Detect which cell encompasses the target text, then output its (X, Y) center coordinate. 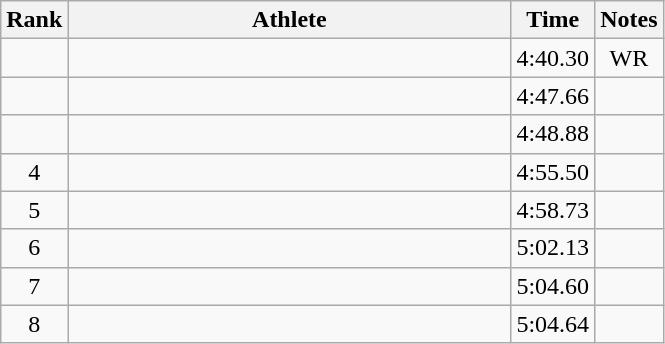
6 (34, 248)
5:04.64 (553, 324)
WR (629, 58)
Time (553, 20)
4:55.50 (553, 172)
8 (34, 324)
Athlete (290, 20)
5:02.13 (553, 248)
7 (34, 286)
4:40.30 (553, 58)
4 (34, 172)
5 (34, 210)
Notes (629, 20)
4:58.73 (553, 210)
Rank (34, 20)
5:04.60 (553, 286)
4:47.66 (553, 96)
4:48.88 (553, 134)
